Scan for the cell matching the given text and deliver its (X, Y) coordinate at center. 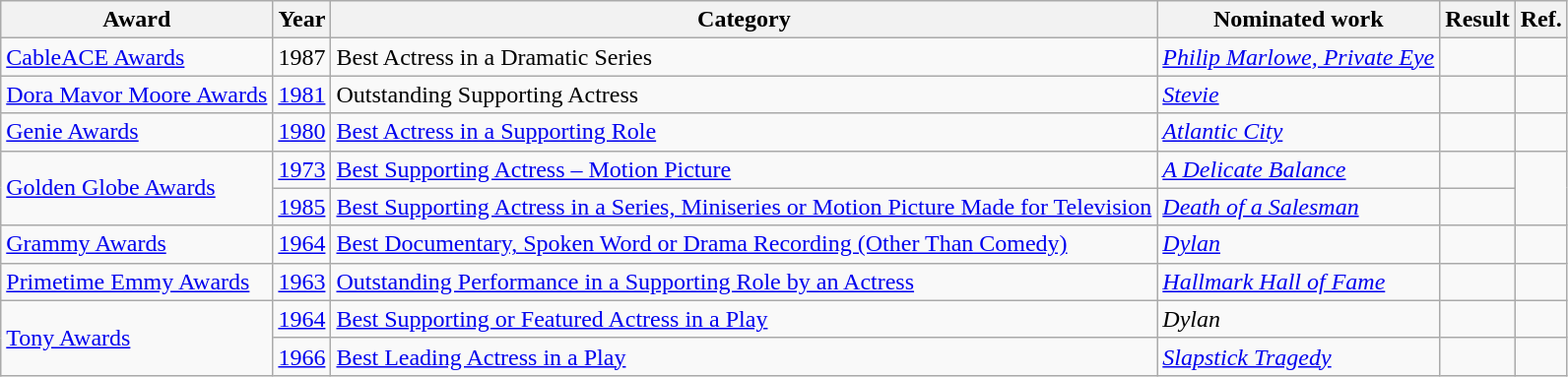
Golden Globe Awards (137, 188)
Primetime Emmy Awards (137, 282)
1985 (301, 207)
Best Actress in a Supporting Role (745, 132)
1966 (301, 356)
Death of a Salesman (1298, 207)
Dora Mavor Moore Awards (137, 94)
Category (745, 20)
A Delicate Balance (1298, 169)
Tony Awards (137, 338)
Ref. (1540, 20)
Nominated work (1298, 20)
Award (137, 20)
1980 (301, 132)
Atlantic City (1298, 132)
Best Documentary, Spoken Word or Drama Recording (Other Than Comedy) (745, 244)
Best Supporting or Featured Actress in a Play (745, 319)
Genie Awards (137, 132)
1963 (301, 282)
Outstanding Performance in a Supporting Role by an Actress (745, 282)
CableACE Awards (137, 57)
1987 (301, 57)
Best Leading Actress in a Play (745, 356)
Result (1477, 20)
Hallmark Hall of Fame (1298, 282)
Grammy Awards (137, 244)
Best Supporting Actress – Motion Picture (745, 169)
Best Actress in a Dramatic Series (745, 57)
Slapstick Tragedy (1298, 356)
Best Supporting Actress in a Series, Miniseries or Motion Picture Made for Television (745, 207)
1973 (301, 169)
Year (301, 20)
Outstanding Supporting Actress (745, 94)
Stevie (1298, 94)
Philip Marlowe, Private Eye (1298, 57)
1981 (301, 94)
